From the cell containing the given text, extract its center point as [X, Y] coordinate. 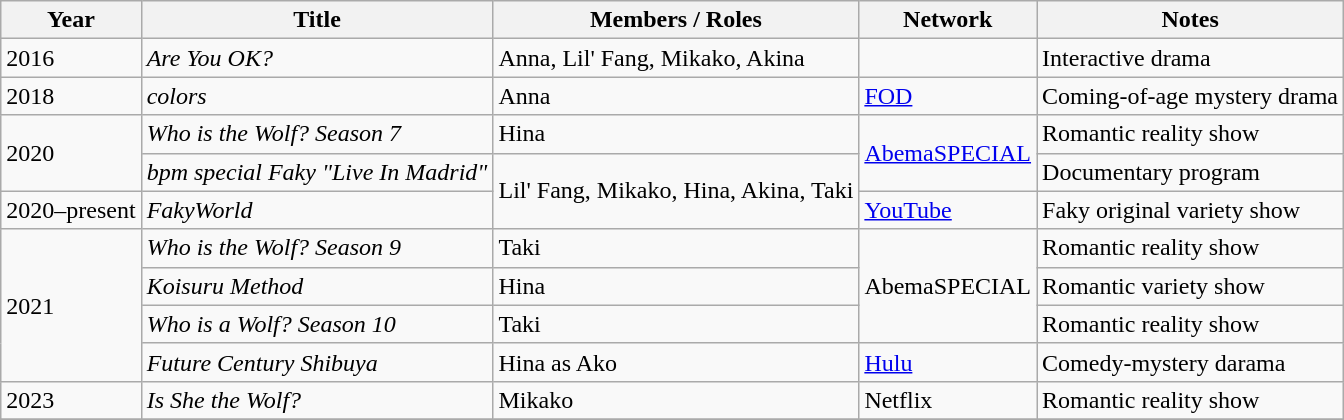
Interactive drama [1190, 58]
Who is the Wolf? Season 9 [317, 248]
Netflix [948, 400]
2020 [71, 153]
Are You OK? [317, 58]
Anna, Lil' Fang, Mikako, Akina [676, 58]
Documentary program [1190, 172]
Notes [1190, 20]
2023 [71, 400]
Hulu [948, 362]
Mikako [676, 400]
colors [317, 96]
Year [71, 20]
2020–present [71, 210]
FOD [948, 96]
Coming-of-age mystery drama [1190, 96]
2016 [71, 58]
Comedy-mystery darama [1190, 362]
Romantic variety show [1190, 286]
Koisuru Method [317, 286]
Who is a Wolf? Season 10 [317, 324]
FakyWorld [317, 210]
Lil' Fang, Mikako, Hina, Akina, Taki [676, 191]
Anna [676, 96]
Network [948, 20]
2021 [71, 305]
Is She the Wolf? [317, 400]
Title [317, 20]
YouTube [948, 210]
2018 [71, 96]
bpm special Faky "Live In Madrid" [317, 172]
Members / Roles [676, 20]
Faky original variety show [1190, 210]
Who is the Wolf? Season 7 [317, 134]
Hina as Ako [676, 362]
Future Century Shibuya [317, 362]
